Scan for the cell matching the given text and deliver its (x, y) coordinate at center. 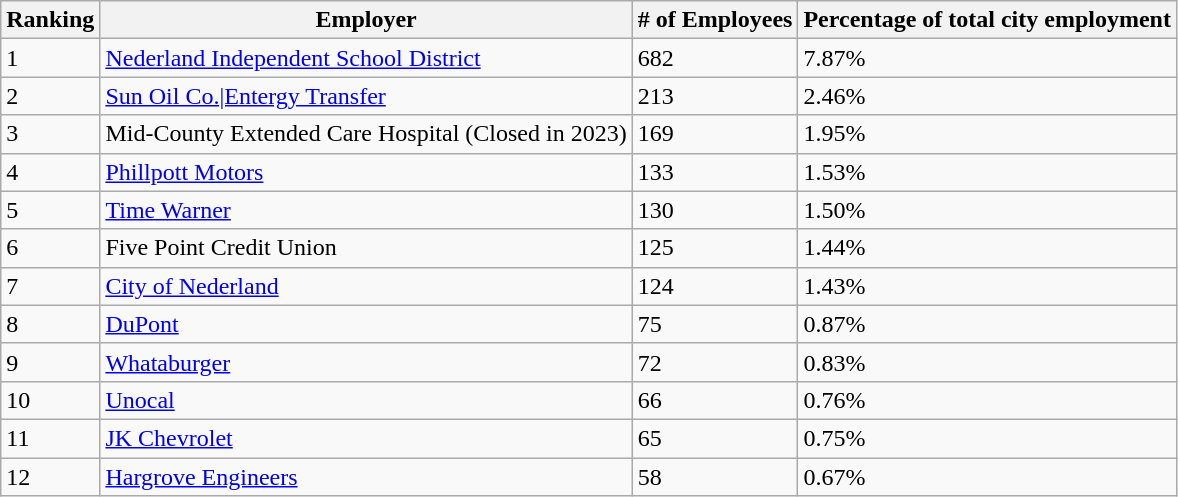
City of Nederland (366, 286)
Time Warner (366, 210)
0.87% (987, 324)
Sun Oil Co.|Entergy Transfer (366, 96)
0.83% (987, 362)
213 (715, 96)
9 (50, 362)
58 (715, 477)
75 (715, 324)
DuPont (366, 324)
Mid-County Extended Care Hospital (Closed in 2023) (366, 134)
1.50% (987, 210)
Phillpott Motors (366, 172)
8 (50, 324)
1 (50, 58)
1.95% (987, 134)
169 (715, 134)
1.44% (987, 248)
Five Point Credit Union (366, 248)
0.76% (987, 400)
11 (50, 438)
1.53% (987, 172)
65 (715, 438)
Nederland Independent School District (366, 58)
Whataburger (366, 362)
130 (715, 210)
125 (715, 248)
1.43% (987, 286)
7.87% (987, 58)
2 (50, 96)
Unocal (366, 400)
JK Chevrolet (366, 438)
7 (50, 286)
2.46% (987, 96)
# of Employees (715, 20)
66 (715, 400)
Percentage of total city employment (987, 20)
12 (50, 477)
10 (50, 400)
0.75% (987, 438)
Hargrove Engineers (366, 477)
682 (715, 58)
124 (715, 286)
4 (50, 172)
3 (50, 134)
72 (715, 362)
133 (715, 172)
Employer (366, 20)
0.67% (987, 477)
5 (50, 210)
6 (50, 248)
Ranking (50, 20)
